Capture the cell that displays the provided text and extract its (X, Y) central coordinate. 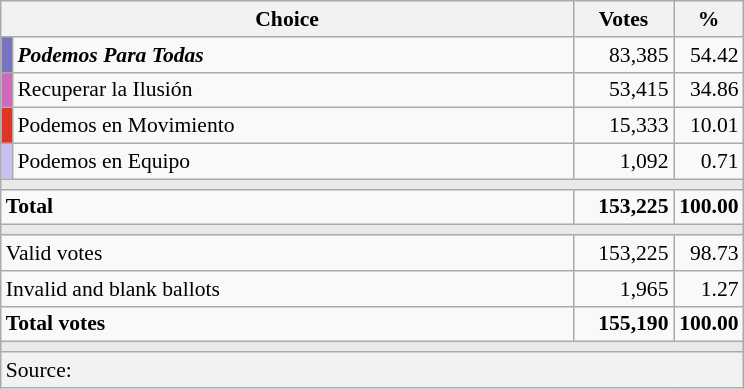
53,415 (623, 90)
% (709, 19)
34.86 (709, 90)
0.71 (709, 162)
1,965 (623, 289)
Total votes (288, 324)
Podemos en Movimiento (292, 126)
Podemos Para Todas (292, 55)
Recuperar la Ilusión (292, 90)
54.42 (709, 55)
15,333 (623, 126)
1,092 (623, 162)
Invalid and blank ballots (288, 289)
Total (288, 207)
83,385 (623, 55)
10.01 (709, 126)
Valid votes (288, 253)
155,190 (623, 324)
Votes (623, 19)
Podemos en Equipo (292, 162)
Source: (372, 370)
1.27 (709, 289)
98.73 (709, 253)
Choice (288, 19)
